Pinpoint the cell where the given text exists, returning its (x, y) midpoint coordinate. 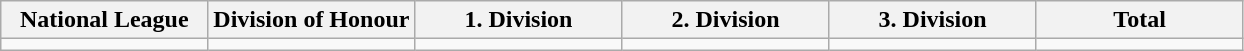
1. Division (518, 20)
3. Division (932, 20)
National League (104, 20)
2. Division (726, 20)
Division of Honour (312, 20)
Total (1140, 20)
